Return the (X, Y) coordinate for the center point of the cell that contains the specified text.  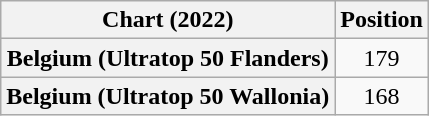
Belgium (Ultratop 50 Flanders) (168, 58)
Belgium (Ultratop 50 Wallonia) (168, 96)
Position (382, 20)
168 (382, 96)
Chart (2022) (168, 20)
179 (382, 58)
